For the text-containing cell, return its midpoint in (X, Y) coordinate format. 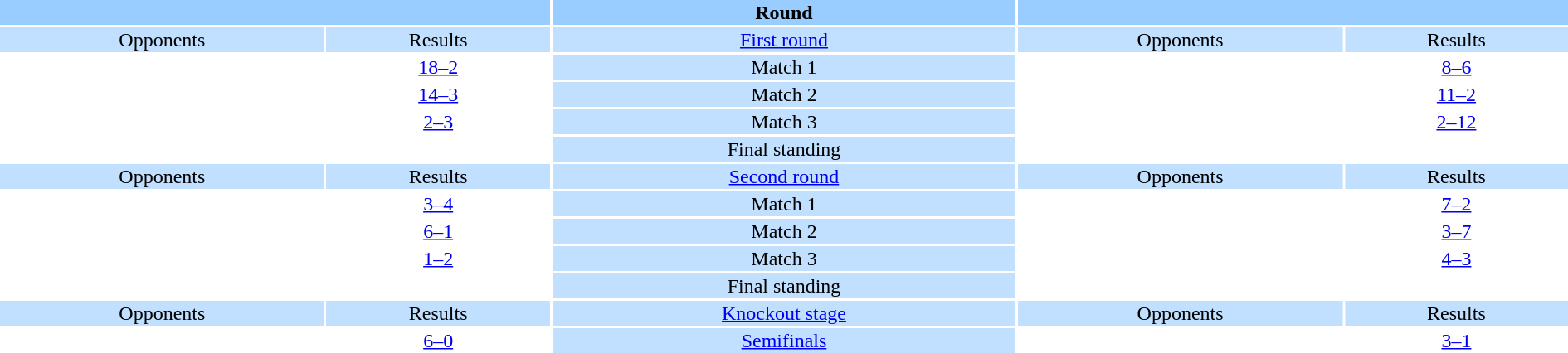
3–4 (438, 204)
4–3 (1457, 259)
7–2 (1457, 204)
Round (785, 12)
3–7 (1457, 231)
1–2 (438, 259)
6–0 (438, 341)
2–3 (438, 122)
11–2 (1457, 94)
6–1 (438, 231)
Second round (785, 176)
8–6 (1457, 67)
Knockout stage (785, 313)
18–2 (438, 67)
First round (785, 40)
Semifinals (785, 341)
14–3 (438, 94)
3–1 (1457, 341)
2–12 (1457, 122)
